Pinpoint the cell where the given text exists, returning its (X, Y) midpoint coordinate. 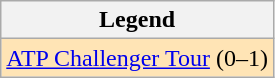
ATP Challenger Tour (0–1) (138, 58)
Legend (138, 20)
